Output the (X, Y) coordinate of the center of the cell containing the given text.  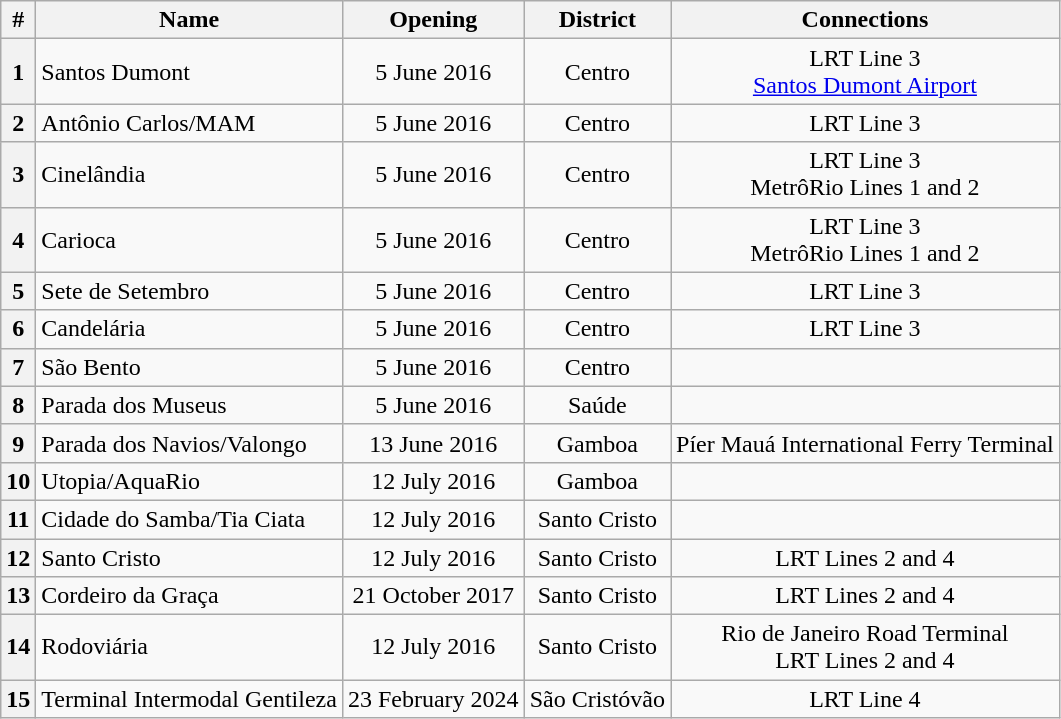
10 (18, 481)
São Bento (190, 367)
Parada dos Museus (190, 405)
Cinelândia (190, 174)
21 October 2017 (433, 596)
Saúde (597, 405)
8 (18, 405)
Parada dos Navios/Valongo (190, 443)
4 (18, 240)
5 (18, 291)
# (18, 20)
Antônio Carlos/MAM (190, 123)
Carioca (190, 240)
13 June 2016 (433, 443)
Utopia/AquaRio (190, 481)
Terminal Intermodal Gentileza (190, 699)
1 (18, 72)
6 (18, 329)
Cidade do Samba/Tia Ciata (190, 519)
Candelária (190, 329)
LRT Line 3 Santos Dumont Airport (864, 72)
2 (18, 123)
23 February 2024 (433, 699)
District (597, 20)
9 (18, 443)
Connections (864, 20)
Píer Mauá International Ferry Terminal (864, 443)
15 (18, 699)
Sete de Setembro (190, 291)
LRT Line 4 (864, 699)
14 (18, 648)
São Cristóvão (597, 699)
11 (18, 519)
7 (18, 367)
Rio de Janeiro Road Terminal LRT Lines 2 and 4 (864, 648)
Opening (433, 20)
12 (18, 557)
Santos Dumont (190, 72)
Cordeiro da Graça (190, 596)
Name (190, 20)
3 (18, 174)
13 (18, 596)
Rodoviária (190, 648)
